Extract the [x, y] coordinate from the center of the cell holding the provided text.  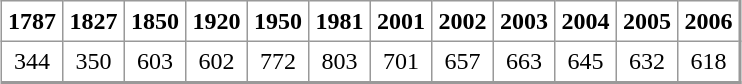
2001 [401, 21]
344 [32, 62]
772 [278, 62]
603 [155, 62]
2003 [524, 21]
803 [340, 62]
2004 [586, 21]
618 [709, 62]
701 [401, 62]
602 [217, 62]
663 [524, 62]
2002 [463, 21]
1850 [155, 21]
1981 [340, 21]
2006 [709, 21]
645 [586, 62]
1827 [94, 21]
2005 [647, 21]
1787 [32, 21]
350 [94, 62]
632 [647, 62]
1950 [278, 21]
657 [463, 62]
1920 [217, 21]
